Scan for the cell matching the given text and deliver its (X, Y) coordinate at center. 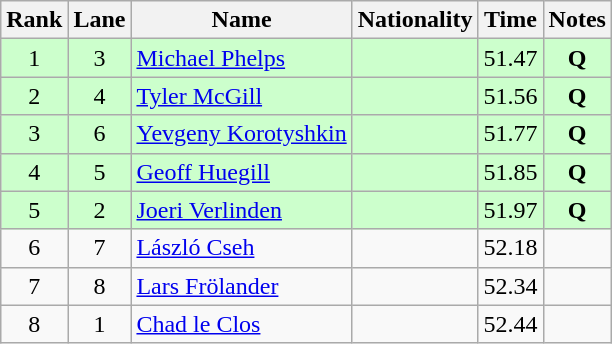
Lars Frölander (242, 286)
52.18 (510, 248)
51.47 (510, 58)
Nationality (415, 20)
Michael Phelps (242, 58)
51.56 (510, 96)
László Cseh (242, 248)
Notes (577, 20)
51.97 (510, 210)
Tyler McGill (242, 96)
Geoff Huegill (242, 172)
52.34 (510, 286)
Name (242, 20)
51.85 (510, 172)
51.77 (510, 134)
Lane (100, 20)
Joeri Verlinden (242, 210)
Time (510, 20)
Chad le Clos (242, 324)
52.44 (510, 324)
Rank (34, 20)
Yevgeny Korotyshkin (242, 134)
